From the cell containing the given text, extract its center point as (x, y) coordinate. 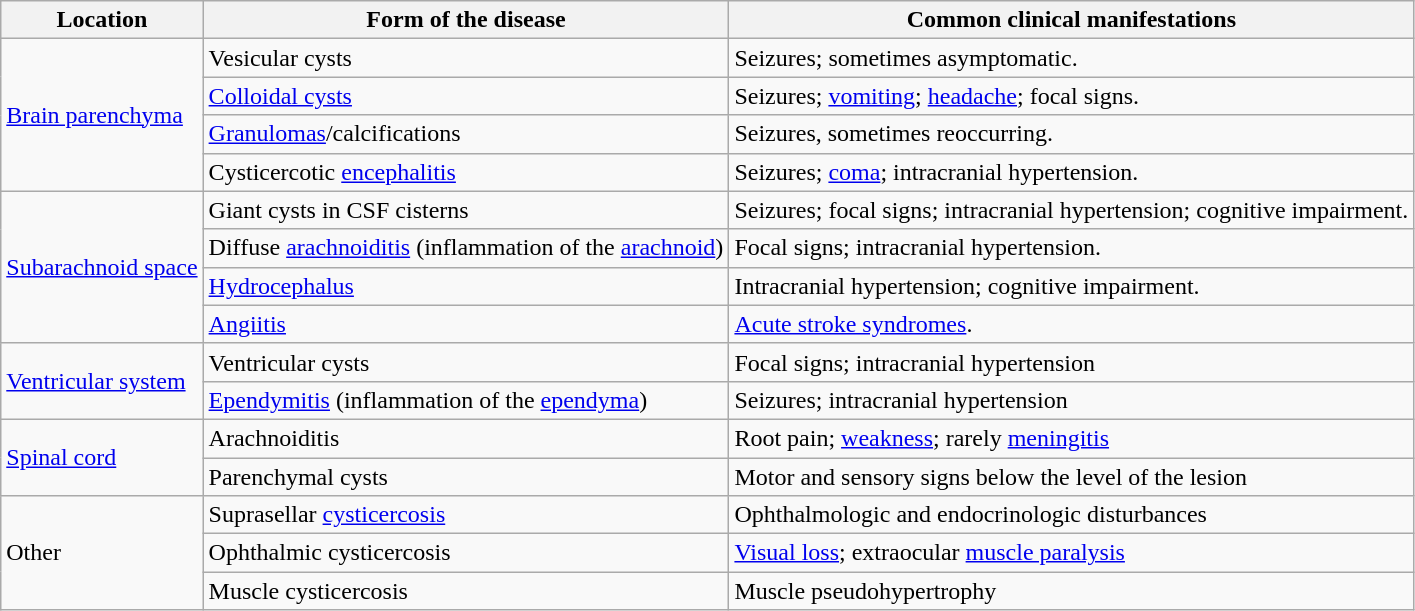
Seizures; focal signs; intracranial hypertension; cognitive impairment. (1072, 210)
Acute stroke syndromes. (1072, 324)
Ventricular cysts (466, 362)
Seizures; vomiting; headache; focal signs. (1072, 96)
Arachnoiditis (466, 438)
Angiitis (466, 324)
Seizures; sometimes asymptomatic. (1072, 58)
Muscle cysticercosis (466, 591)
Spinal cord (102, 457)
Ependymitis (inflammation of the ependyma) (466, 400)
Form of the disease (466, 20)
Root pain; weakness; rarely meningitis (1072, 438)
Subarachnoid space (102, 267)
Location (102, 20)
Ventricular system (102, 381)
Ophthalmic cysticercosis (466, 553)
Cysticercotic encephalitis (466, 172)
Other (102, 553)
Parenchymal cysts (466, 477)
Seizures; intracranial hypertension (1072, 400)
Focal signs; intracranial hypertension. (1072, 248)
Diffuse arachnoiditis (inflammation of the arachnoid) (466, 248)
Common clinical manifestations (1072, 20)
Intracranial hypertension; cognitive impairment. (1072, 286)
Ophthalmologic and endocrinologic disturbances (1072, 515)
Granulomas/calcifications (466, 134)
Suprasellar cysticercosis (466, 515)
Visual loss; extraocular muscle paralysis (1072, 553)
Colloidal cysts (466, 96)
Muscle pseudohypertrophy (1072, 591)
Seizures, sometimes reoccurring. (1072, 134)
Hydrocephalus (466, 286)
Focal signs; intracranial hypertension (1072, 362)
Giant cysts in CSF cisterns (466, 210)
Motor and sensory signs below the level of the lesion (1072, 477)
Seizures; coma; intracranial hypertension. (1072, 172)
Vesicular cysts (466, 58)
Brain parenchyma (102, 115)
